Pinpoint the cell where the given text exists, returning its [x, y] midpoint coordinate. 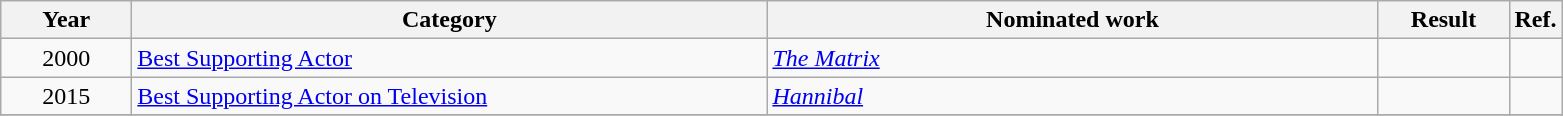
2015 [66, 96]
Result [1444, 20]
Year [66, 20]
Category [450, 20]
Best Supporting Actor [450, 58]
Hannibal [1072, 96]
Ref. [1536, 20]
The Matrix [1072, 58]
Nominated work [1072, 20]
2000 [66, 58]
Best Supporting Actor on Television [450, 96]
